Return the (x, y) coordinate for the center point of the cell that contains the specified text.  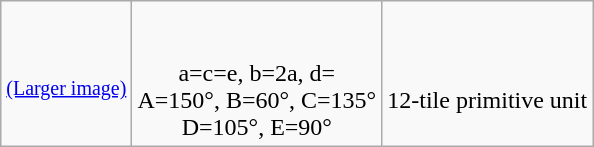
a=c=e, b=2a, d=A=150°, B=60°, C=135°D=105°, E=90° (257, 74)
12-tile primitive unit (488, 74)
(Larger image) (66, 74)
